Locate the cell with the specified text and output its [x, y] center coordinate. 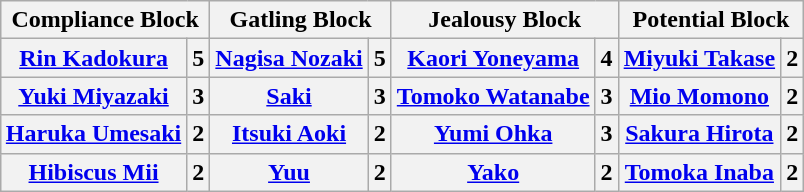
Yako [493, 172]
Gatling Block [300, 20]
Mio Momono [699, 96]
Rin Kadokura [93, 58]
4 [606, 58]
Nagisa Nozaki [289, 58]
Haruka Umesaki [93, 134]
Jealousy Block [504, 20]
Itsuki Aoki [289, 134]
Tomoka Inaba [699, 172]
Saki [289, 96]
Yuu [289, 172]
Potential Block [711, 20]
Yumi Ohka [493, 134]
Kaori Yoneyama [493, 58]
Sakura Hirota [699, 134]
Miyuki Takase [699, 58]
Compliance Block [104, 20]
Tomoko Watanabe [493, 96]
Hibiscus Mii [93, 172]
Yuki Miyazaki [93, 96]
